Pinpoint the cell where the given text exists, returning its [x, y] midpoint coordinate. 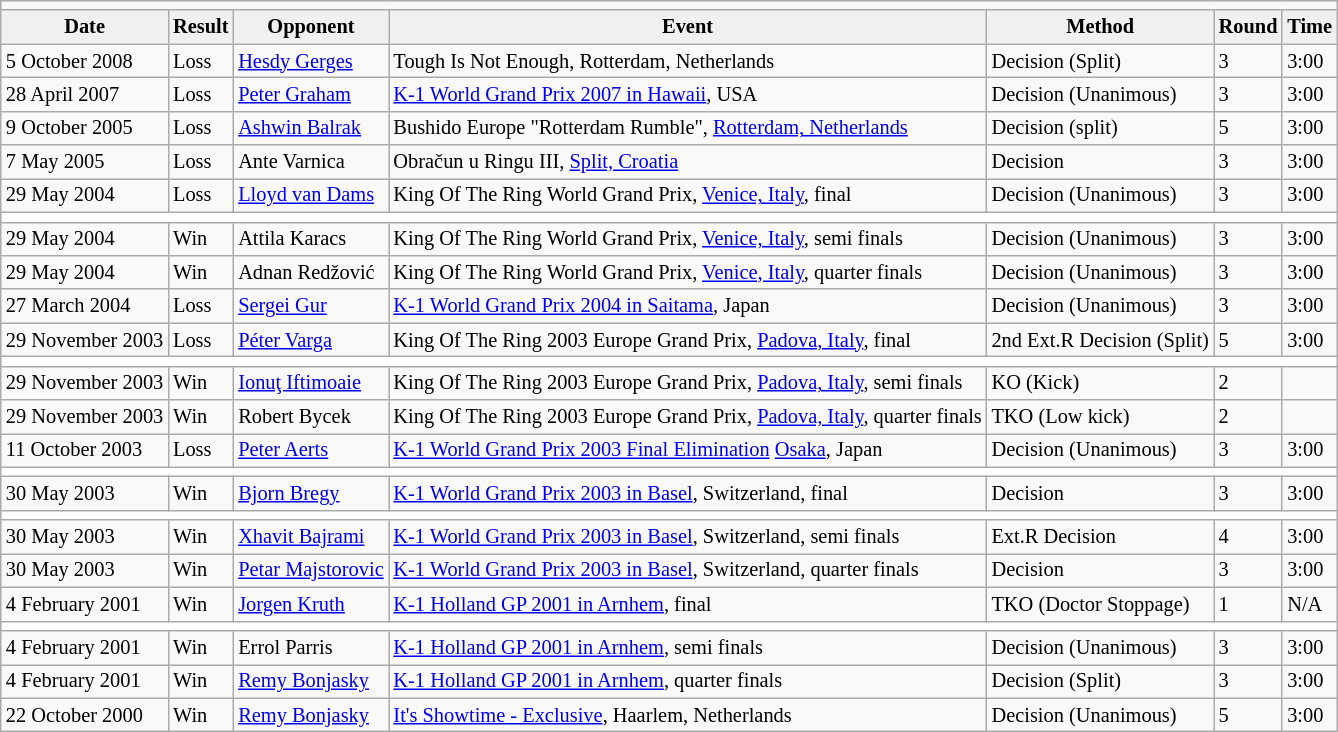
Decision (split) [1100, 128]
King Of The Ring 2003 Europe Grand Prix, Padova, Italy, quarter finals [688, 417]
Sergei Gur [310, 306]
Adnan Redžović [310, 273]
Event [688, 27]
Ext.R Decision [1100, 537]
Round [1248, 27]
9 October 2005 [84, 128]
Result [200, 27]
1 [1248, 605]
Opponent [310, 27]
KO (Kick) [1100, 383]
K-1 World Grand Prix 2003 Final Elimination Osaka, Japan [688, 451]
K-1 World Grand Prix 2003 in Basel, Switzerland, final [688, 494]
TKO (Low kick) [1100, 417]
Ashwin Balrak [310, 128]
Bjorn Bregy [310, 494]
Ante Varnica [310, 162]
Date [84, 27]
Method [1100, 27]
King Of The Ring World Grand Prix, Venice, Italy, semi finals [688, 239]
K-1 World Grand Prix 2007 in Hawaii, USA [688, 95]
Lloyd van Dams [310, 196]
Time [1310, 27]
Hesdy Gerges [310, 61]
Jorgen Kruth [310, 605]
Peter Aerts [310, 451]
4 [1248, 537]
Xhavit Bajrami [310, 537]
Péter Varga [310, 340]
Attila Karacs [310, 239]
N/A [1310, 605]
King Of The Ring World Grand Prix, Venice, Italy, quarter finals [688, 273]
K-1 Holland GP 2001 in Arnhem, semi finals [688, 648]
K-1 Holland GP 2001 in Arnhem, quarter finals [688, 681]
Petar Majstorovic [310, 571]
Errol Parris [310, 648]
Bushido Europe "Rotterdam Rumble", Rotterdam, Netherlands [688, 128]
K-1 World Grand Prix 2004 in Saitama, Japan [688, 306]
27 March 2004 [84, 306]
K-1 Holland GP 2001 in Arnhem, final [688, 605]
K-1 World Grand Prix 2003 in Basel, Switzerland, semi finals [688, 537]
TKO (Doctor Stoppage) [1100, 605]
Tough Is Not Enough, Rotterdam, Netherlands [688, 61]
K-1 World Grand Prix 2003 in Basel, Switzerland, quarter finals [688, 571]
Robert Bycek [310, 417]
22 October 2000 [84, 715]
7 May 2005 [84, 162]
5 October 2008 [84, 61]
Ionuţ Iftimoaie [310, 383]
Obračun u Ringu III, Split, Croatia [688, 162]
Peter Graham [310, 95]
King Of The Ring World Grand Prix, Venice, Italy, final [688, 196]
2nd Ext.R Decision (Split) [1100, 340]
King Of The Ring 2003 Europe Grand Prix, Padova, Italy, final [688, 340]
King Of The Ring 2003 Europe Grand Prix, Padova, Italy, semi finals [688, 383]
28 April 2007 [84, 95]
11 October 2003 [84, 451]
It's Showtime - Exclusive, Haarlem, Netherlands [688, 715]
